Output the (x, y) coordinate of the center of the cell containing the given text.  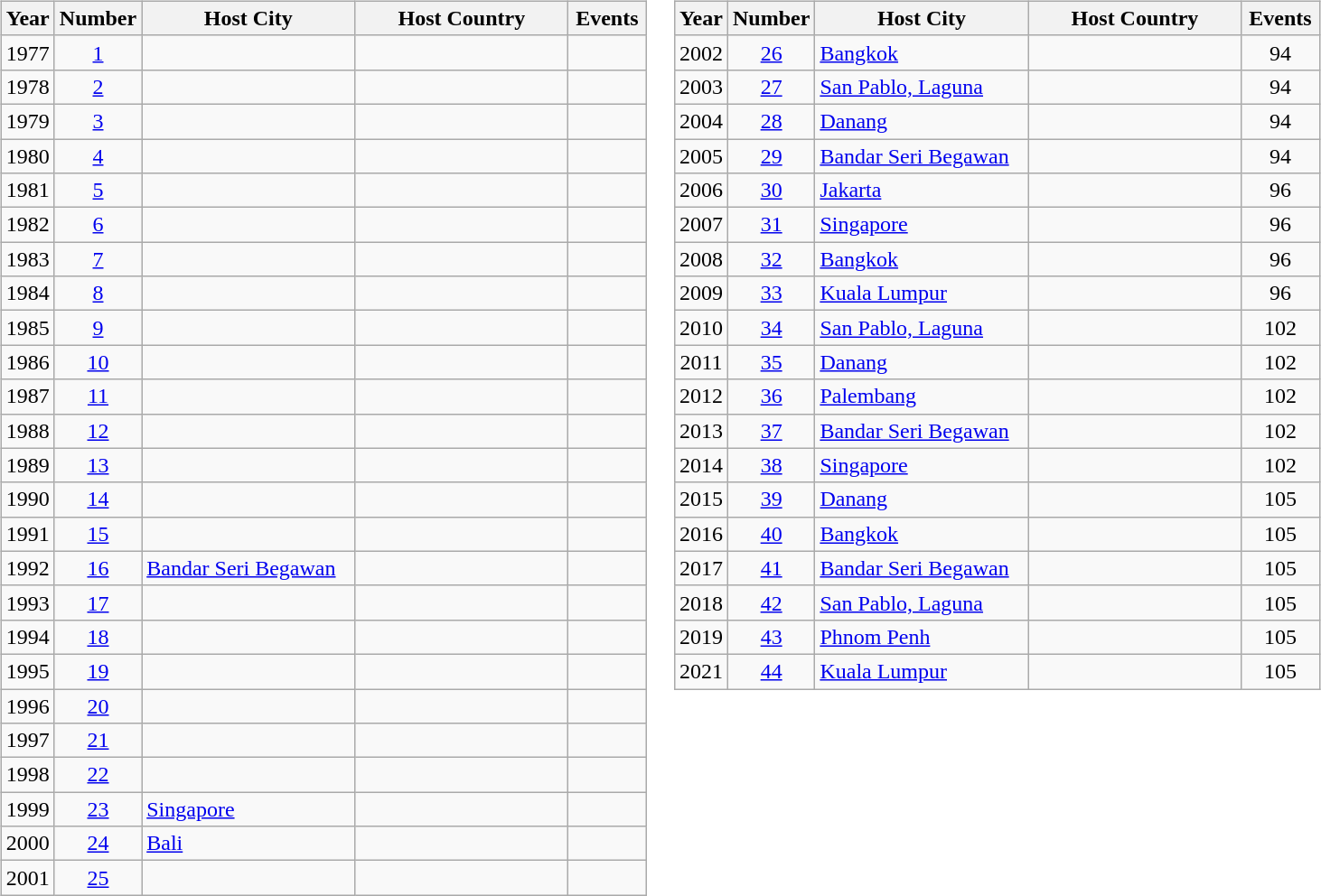
30 (771, 191)
2007 (701, 225)
31 (771, 225)
6 (98, 225)
1981 (27, 191)
1988 (27, 431)
Palembang (922, 397)
24 (98, 844)
1986 (27, 362)
2019 (701, 637)
1992 (27, 568)
13 (98, 465)
23 (98, 809)
25 (98, 878)
2002 (701, 52)
20 (98, 705)
Jakarta (922, 191)
36 (771, 397)
42 (771, 602)
1995 (27, 671)
44 (771, 671)
2008 (701, 259)
38 (771, 465)
1989 (27, 465)
2016 (701, 534)
2021 (701, 671)
1996 (27, 705)
1978 (27, 87)
18 (98, 637)
22 (98, 775)
27 (771, 87)
40 (771, 534)
2003 (701, 87)
21 (98, 741)
41 (771, 568)
2018 (701, 602)
26 (771, 52)
12 (98, 431)
1977 (27, 52)
1983 (27, 259)
16 (98, 568)
2014 (701, 465)
9 (98, 328)
43 (771, 637)
1990 (27, 499)
2015 (701, 499)
28 (771, 121)
2001 (27, 878)
2011 (701, 362)
14 (98, 499)
15 (98, 534)
32 (771, 259)
2000 (27, 844)
1994 (27, 637)
7 (98, 259)
37 (771, 431)
2005 (701, 156)
2004 (701, 121)
34 (771, 328)
1997 (27, 741)
1980 (27, 156)
17 (98, 602)
2009 (701, 294)
2006 (701, 191)
29 (771, 156)
3 (98, 121)
2012 (701, 397)
11 (98, 397)
1 (98, 52)
1982 (27, 225)
35 (771, 362)
1987 (27, 397)
1991 (27, 534)
1998 (27, 775)
1985 (27, 328)
1993 (27, 602)
2 (98, 87)
2010 (701, 328)
2013 (701, 431)
Bali (248, 844)
2017 (701, 568)
19 (98, 671)
1999 (27, 809)
Phnom Penh (922, 637)
1979 (27, 121)
10 (98, 362)
5 (98, 191)
1984 (27, 294)
4 (98, 156)
39 (771, 499)
8 (98, 294)
33 (771, 294)
